For the text-containing cell, return its midpoint in [x, y] coordinate format. 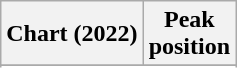
Chart (2022) [72, 34]
Peakposition [189, 34]
